Return the [x, y] coordinate for the center point of the cell that contains the specified text.  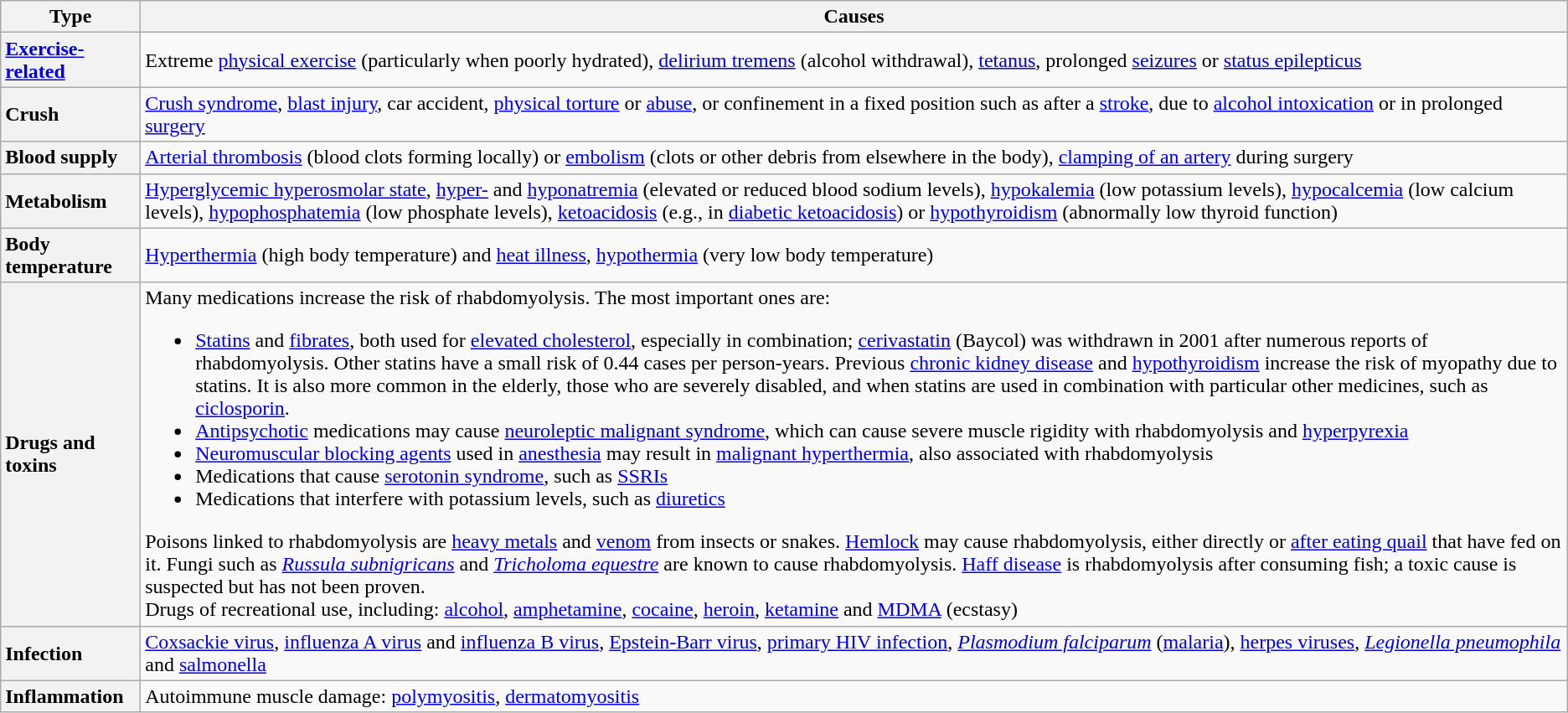
Autoimmune muscle damage: polymyositis, dermatomyositis [854, 696]
Metabolism [70, 201]
Exercise-related [70, 60]
Drugs and toxins [70, 454]
Body temperature [70, 255]
Hyperthermia (high body temperature) and heat illness, hypothermia (very low body temperature) [854, 255]
Blood supply [70, 158]
Inflammation [70, 696]
Infection [70, 654]
Type [70, 17]
Causes [854, 17]
Crush [70, 114]
